Detect which cell encompasses the target text, then output its [x, y] center coordinate. 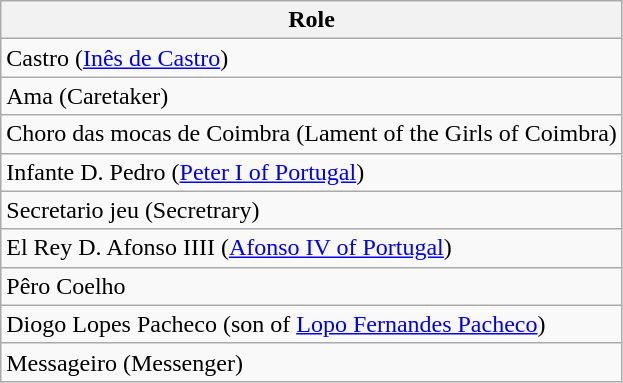
Castro (Inês de Castro) [312, 58]
Ama (Caretaker) [312, 96]
Diogo Lopes Pacheco (son of Lopo Fernandes Pacheco) [312, 324]
Messageiro (Messenger) [312, 362]
Role [312, 20]
Pêro Coelho [312, 286]
El Rey D. Afonso IIII (Afonso IV of Portugal) [312, 248]
Secretario jeu (Secretrary) [312, 210]
Infante D. Pedro (Peter I of Portugal) [312, 172]
Choro das mocas de Coimbra (Lament of the Girls of Coimbra) [312, 134]
